Locate the cell with the specified text and output its (x, y) center coordinate. 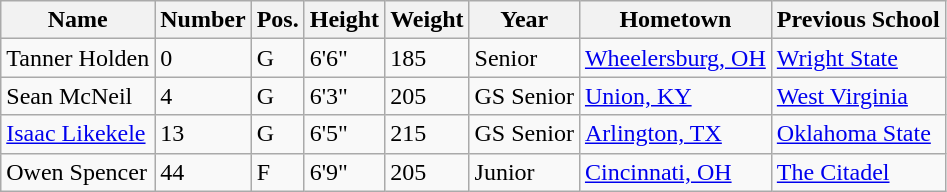
Name (78, 20)
Number (203, 20)
6'6" (344, 58)
F (278, 172)
185 (427, 58)
Weight (427, 20)
Wheelersburg, OH (675, 58)
6'5" (344, 134)
Tanner Holden (78, 58)
Oklahoma State (858, 134)
Junior (524, 172)
6'3" (344, 96)
Owen Spencer (78, 172)
4 (203, 96)
44 (203, 172)
The Citadel (858, 172)
West Virginia (858, 96)
Arlington, TX (675, 134)
6'9" (344, 172)
Union, KY (675, 96)
Isaac Likekele (78, 134)
13 (203, 134)
Height (344, 20)
Cincinnati, OH (675, 172)
215 (427, 134)
Pos. (278, 20)
Year (524, 20)
Sean McNeil (78, 96)
Previous School (858, 20)
0 (203, 58)
Hometown (675, 20)
Senior (524, 58)
Wright State (858, 58)
